Return [X, Y] of the center of cell containing provided text 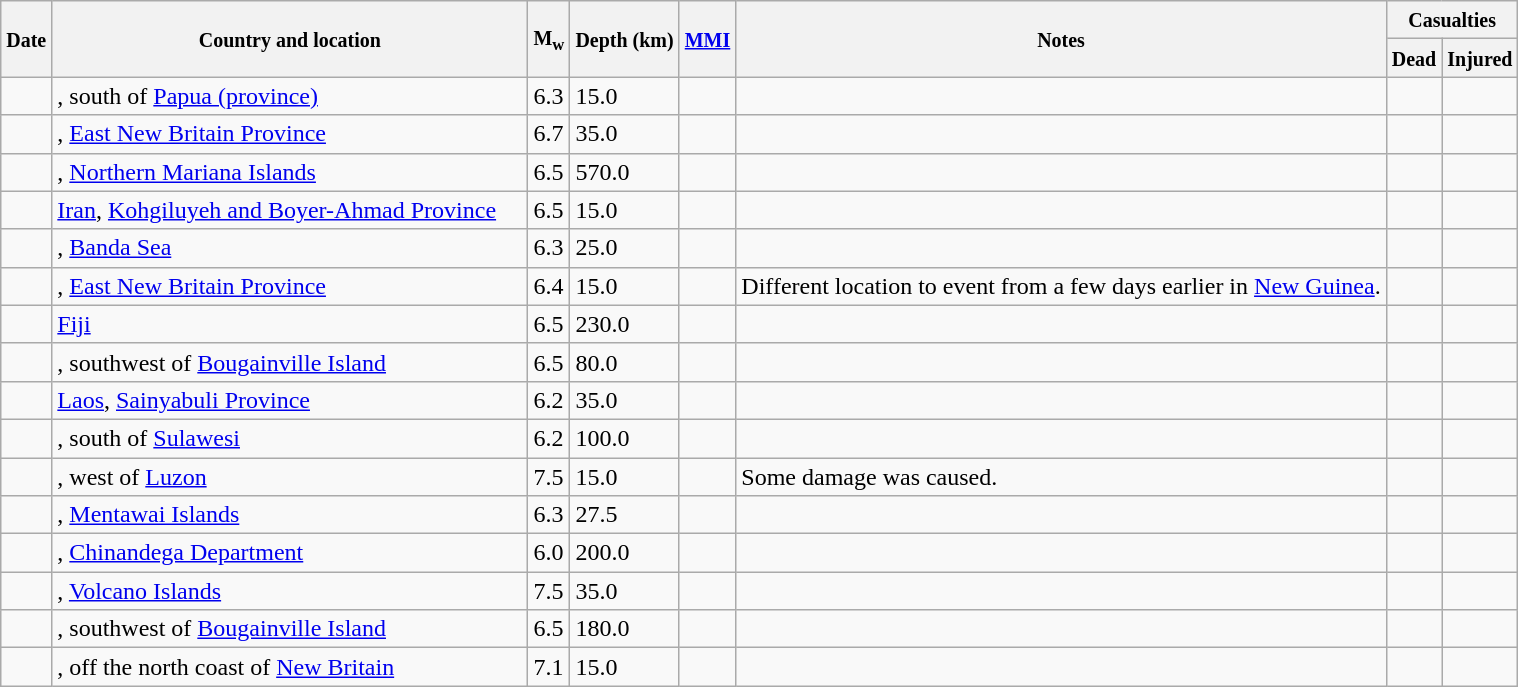
80.0 [624, 362]
100.0 [624, 438]
6.4 [549, 286]
27.5 [624, 515]
6.0 [549, 553]
Laos, Sainyabuli Province [290, 400]
25.0 [624, 248]
, west of Luzon [290, 477]
, Chinandega Department [290, 553]
, off the north coast of New Britain [290, 667]
7.1 [549, 667]
570.0 [624, 172]
6.7 [549, 134]
, south of Sulawesi [290, 438]
, Northern Mariana Islands [290, 172]
230.0 [624, 324]
, Volcano Islands [290, 591]
, Mentawai Islands [290, 515]
, Banda Sea [290, 248]
Notes [1061, 39]
Fiji [290, 324]
180.0 [624, 629]
Different location to event from a few days earlier in New Guinea. [1061, 286]
Iran, Kohgiluyeh and Boyer-Ahmad Province [290, 210]
Depth (km) [624, 39]
Date [26, 39]
Casualties [1452, 20]
Country and location [290, 39]
Injured [1480, 58]
Dead [1414, 58]
, south of Papua (province) [290, 96]
Mw [549, 39]
200.0 [624, 553]
MMI [708, 39]
Some damage was caused. [1061, 477]
